Output the [X, Y] coordinate of the center of the cell containing the given text.  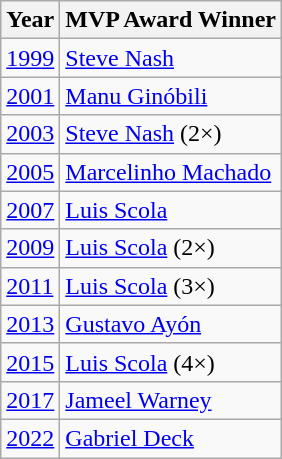
Gustavo Ayón [171, 324]
Luis Scola [171, 210]
Jameel Warney [171, 400]
2005 [30, 172]
Marcelinho Machado [171, 172]
2001 [30, 96]
Manu Ginóbili [171, 96]
Year [30, 20]
2009 [30, 248]
Luis Scola (2×) [171, 248]
Gabriel Deck [171, 438]
Steve Nash (2×) [171, 134]
Steve Nash [171, 58]
Luis Scola (3×) [171, 286]
2017 [30, 400]
2003 [30, 134]
1999 [30, 58]
2013 [30, 324]
MVP Award Winner [171, 20]
2015 [30, 362]
2011 [30, 286]
2022 [30, 438]
Luis Scola (4×) [171, 362]
2007 [30, 210]
